For the text-containing cell, return its midpoint in (X, Y) coordinate format. 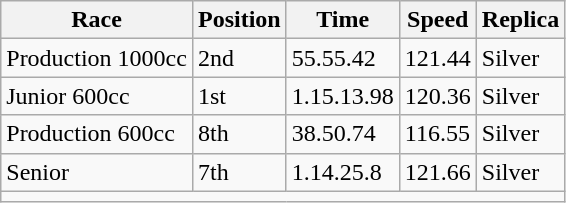
Position (239, 20)
Senior (97, 172)
55.55.42 (342, 58)
120.36 (438, 96)
121.44 (438, 58)
Production 600cc (97, 134)
Time (342, 20)
1st (239, 96)
1.14.25.8 (342, 172)
1.15.13.98 (342, 96)
Junior 600cc (97, 96)
Speed (438, 20)
38.50.74 (342, 134)
116.55 (438, 134)
2nd (239, 58)
Race (97, 20)
121.66 (438, 172)
Replica (520, 20)
Production 1000cc (97, 58)
8th (239, 134)
7th (239, 172)
